Pinpoint the cell where the given text exists, returning its [X, Y] midpoint coordinate. 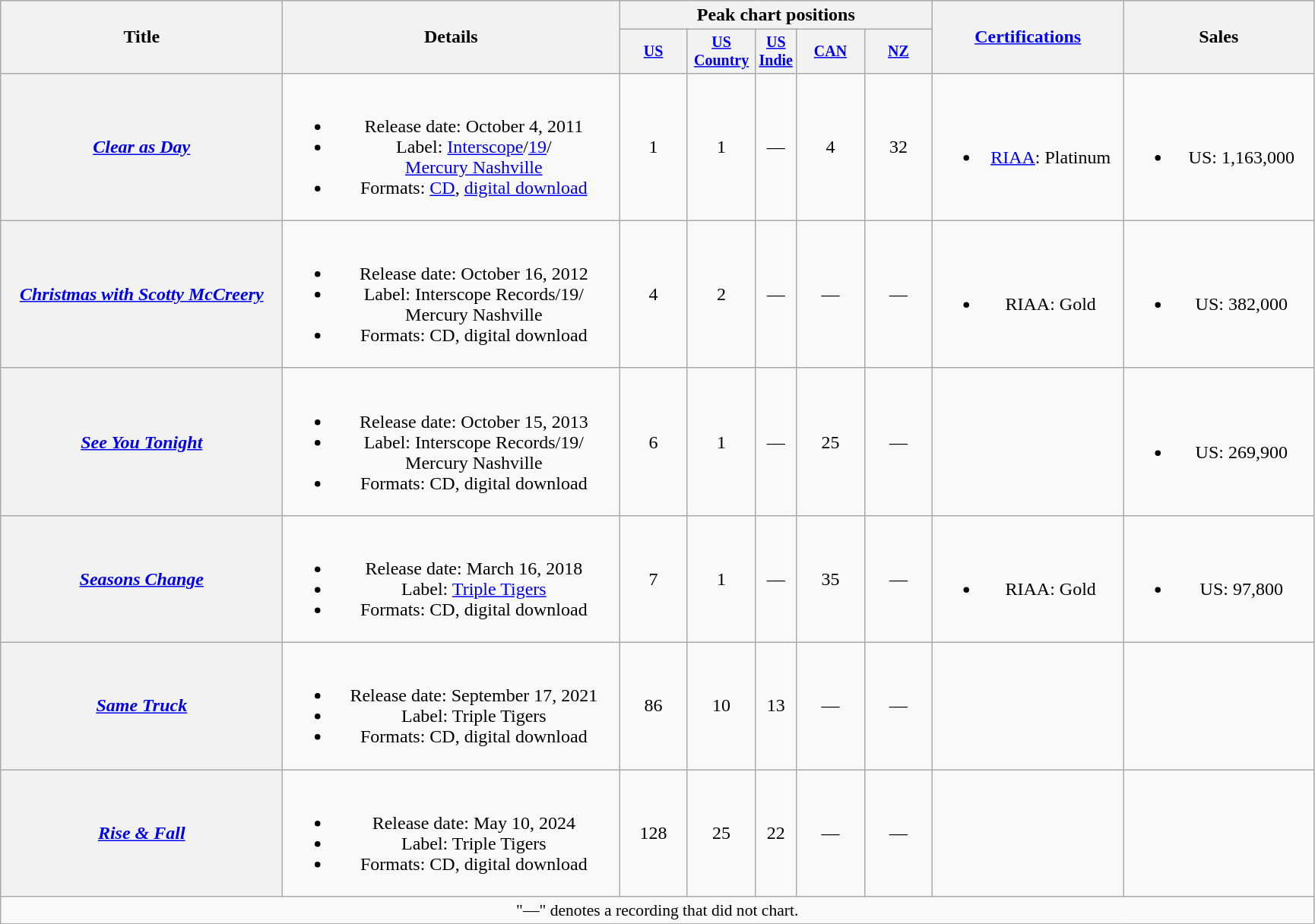
Release date: March 16, 2018Label: Triple TigersFormats: CD, digital download [452, 579]
See You Tonight [141, 441]
Release date: October 4, 2011Label: Interscope/19/Mercury NashvilleFormats: CD, digital download [452, 147]
US: 382,000 [1219, 294]
35 [830, 579]
2 [721, 294]
7 [654, 579]
Release date: October 16, 2012Label: Interscope Records/19/Mercury NashvilleFormats: CD, digital download [452, 294]
Sales [1219, 37]
13 [776, 707]
Release date: October 15, 2013Label: Interscope Records/19/Mercury NashvilleFormats: CD, digital download [452, 441]
USIndie [776, 52]
"—" denotes a recording that did not chart. [657, 910]
US: 1,163,000 [1219, 147]
Release date: September 17, 2021Label: Triple TigersFormats: CD, digital download [452, 707]
US: 269,900 [1219, 441]
22 [776, 833]
NZ [898, 52]
128 [654, 833]
US Country [721, 52]
Rise & Fall [141, 833]
Clear as Day [141, 147]
US: 97,800 [1219, 579]
Peak chart positions [776, 15]
32 [898, 147]
Seasons Change [141, 579]
Certifications [1028, 37]
RIAA: Platinum [1028, 147]
Title [141, 37]
CAN [830, 52]
Same Truck [141, 707]
Release date: May 10, 2024Label: Triple TigersFormats: CD, digital download [452, 833]
Details [452, 37]
Christmas with Scotty McCreery [141, 294]
86 [654, 707]
10 [721, 707]
US [654, 52]
6 [654, 441]
